Locate the cell with the specified text and output its (X, Y) center coordinate. 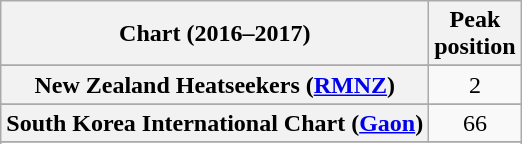
Peak position (475, 34)
2 (475, 85)
New Zealand Heatseekers (RMNZ) (215, 85)
Chart (2016–2017) (215, 34)
66 (475, 123)
South Korea International Chart (Gaon) (215, 123)
